Output the (X, Y) coordinate of the center of the cell containing the given text.  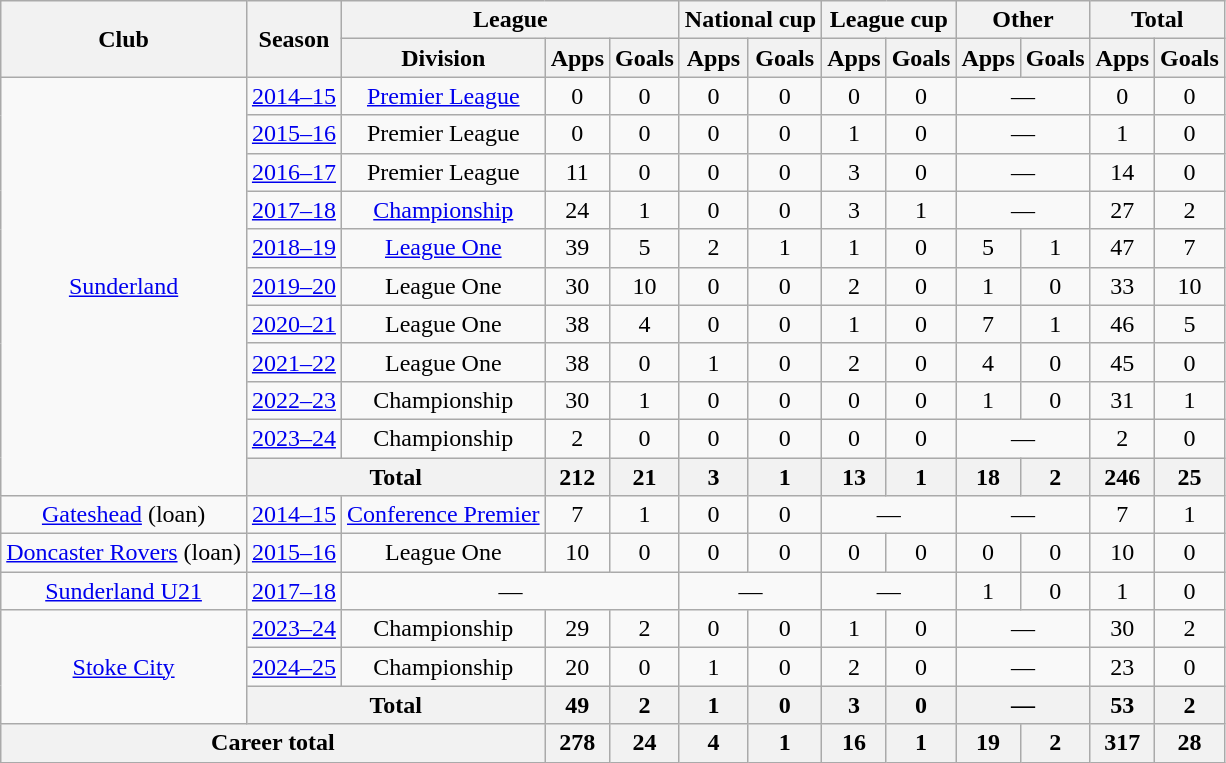
2019–20 (294, 286)
27 (1122, 210)
33 (1122, 286)
Doncaster Rovers (loan) (124, 553)
13 (854, 477)
2021–22 (294, 362)
National cup (750, 20)
212 (577, 477)
Sunderland U21 (124, 591)
46 (1122, 324)
Gateshead (loan) (124, 515)
23 (1122, 667)
31 (1122, 400)
2018–19 (294, 248)
Season (294, 39)
2020–21 (294, 324)
Conference Premier (443, 515)
49 (577, 705)
Other (1023, 20)
19 (988, 743)
39 (577, 248)
317 (1122, 743)
18 (988, 477)
2022–23 (294, 400)
League (510, 20)
45 (1122, 362)
11 (577, 172)
Stoke City (124, 667)
25 (1190, 477)
Division (443, 58)
278 (577, 743)
14 (1122, 172)
2016–17 (294, 172)
20 (577, 667)
16 (854, 743)
Club (124, 39)
47 (1122, 248)
21 (645, 477)
Sunderland (124, 286)
28 (1190, 743)
League cup (889, 20)
29 (577, 629)
246 (1122, 477)
2024–25 (294, 667)
Career total (273, 743)
53 (1122, 705)
